Scan for the cell matching the given text and deliver its (X, Y) coordinate at center. 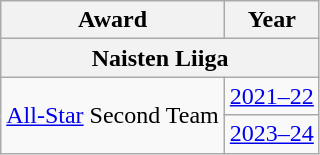
Naisten Liiga (160, 58)
Award (113, 20)
Year (272, 20)
2023–24 (272, 134)
All-Star Second Team (113, 115)
2021–22 (272, 96)
